From the cell containing the given text, extract its center point as (X, Y) coordinate. 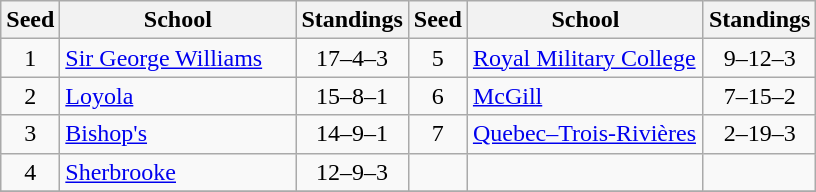
Loyola (178, 96)
4 (30, 172)
7 (438, 134)
2 (30, 96)
Sherbrooke (178, 172)
5 (438, 58)
Royal Military College (585, 58)
7–15–2 (759, 96)
3 (30, 134)
Bishop's (178, 134)
17–4–3 (352, 58)
15–8–1 (352, 96)
Sir George Williams (178, 58)
McGill (585, 96)
9–12–3 (759, 58)
6 (438, 96)
14–9–1 (352, 134)
Quebec–Trois-Rivières (585, 134)
2–19–3 (759, 134)
1 (30, 58)
12–9–3 (352, 172)
